Locate the cell with the specified text and output its [x, y] center coordinate. 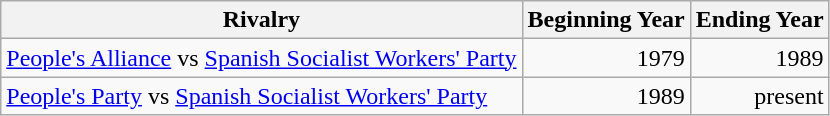
1979 [606, 58]
Ending Year [760, 20]
Rivalry [262, 20]
People's Party vs Spanish Socialist Workers' Party [262, 96]
People's Alliance vs Spanish Socialist Workers' Party [262, 58]
Beginning Year [606, 20]
present [760, 96]
